Determine the (X, Y) coordinate at the center of the cell enclosing the given text.  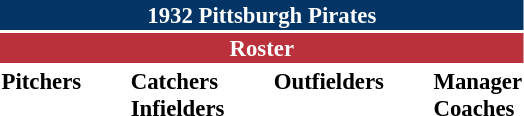
Roster (262, 48)
1932 Pittsburgh Pirates (262, 15)
